Return the (X, Y) coordinate for the center point of the cell that contains the specified text.  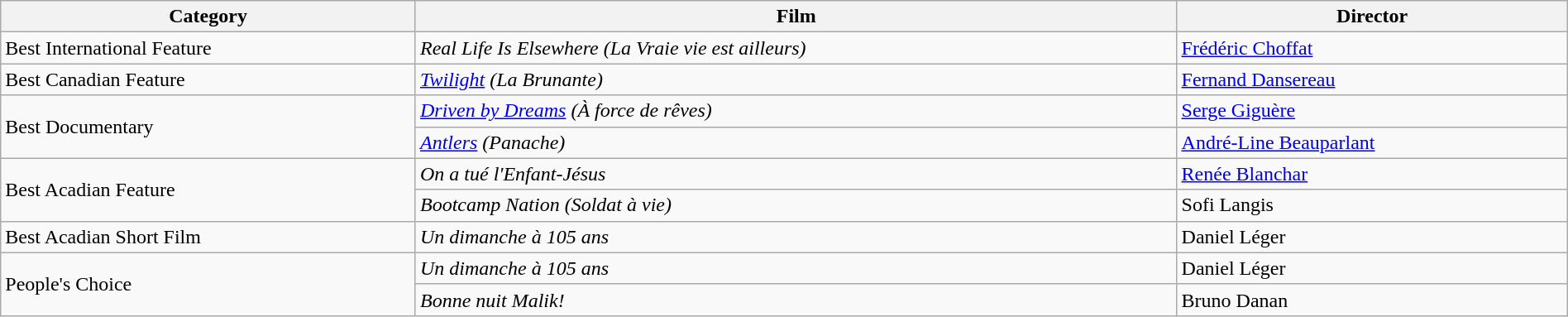
Best International Feature (208, 48)
On a tué l'Enfant-Jésus (796, 174)
Sofi Langis (1372, 205)
People's Choice (208, 284)
Renée Blanchar (1372, 174)
Director (1372, 17)
Twilight (La Brunante) (796, 79)
Bootcamp Nation (Soldat à vie) (796, 205)
Fernand Dansereau (1372, 79)
Film (796, 17)
Antlers (Panache) (796, 142)
Category (208, 17)
Bruno Danan (1372, 300)
Serge Giguère (1372, 111)
Best Documentary (208, 127)
Best Acadian Feature (208, 190)
Best Canadian Feature (208, 79)
Bonne nuit Malik! (796, 300)
André-Line Beauparlant (1372, 142)
Driven by Dreams (À force de rêves) (796, 111)
Frédéric Choffat (1372, 48)
Best Acadian Short Film (208, 237)
Real Life Is Elsewhere (La Vraie vie est ailleurs) (796, 48)
